Provide the (x, y) coordinate of the cell's center where the given text is located.  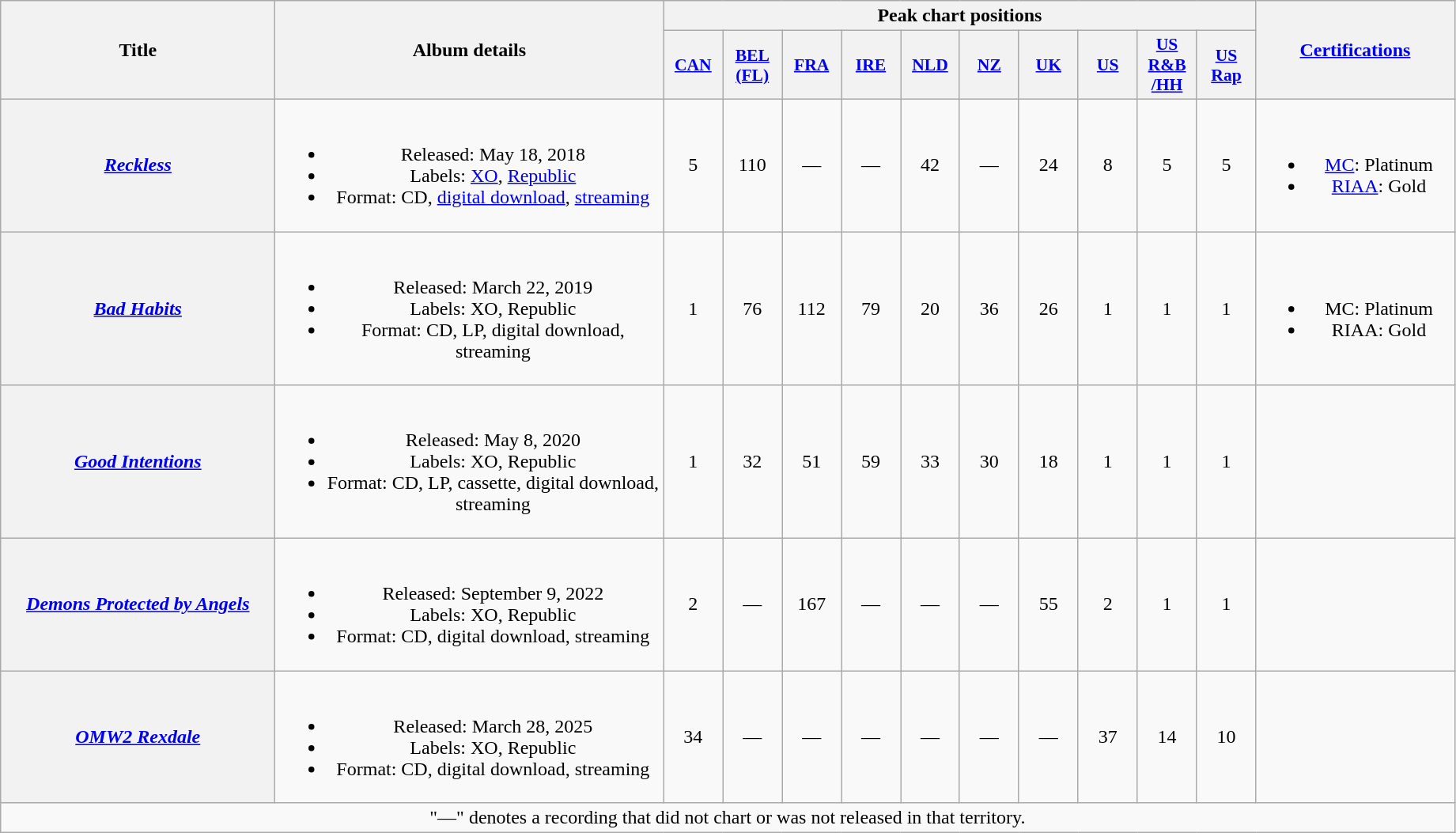
Peak chart positions (960, 16)
Released: September 9, 2022Labels: XO, RepublicFormat: CD, digital download, streaming (470, 604)
30 (989, 462)
NZ (989, 65)
112 (811, 308)
110 (753, 165)
BEL(FL) (753, 65)
OMW2 Rexdale (138, 737)
UK (1049, 65)
USRap (1226, 65)
8 (1107, 165)
NLD (930, 65)
IRE (872, 65)
Released: March 22, 2019Labels: XO, RepublicFormat: CD, LP, digital download, streaming (470, 308)
24 (1049, 165)
10 (1226, 737)
14 (1167, 737)
34 (693, 737)
42 (930, 165)
26 (1049, 308)
167 (811, 604)
36 (989, 308)
Title (138, 51)
"—" denotes a recording that did not chart or was not released in that territory. (728, 818)
Released: May 8, 2020Labels: XO, RepublicFormat: CD, LP, cassette, digital download, streaming (470, 462)
Demons Protected by Angels (138, 604)
18 (1049, 462)
55 (1049, 604)
USR&B/HH (1167, 65)
79 (872, 308)
33 (930, 462)
Reckless (138, 165)
Good Intentions (138, 462)
CAN (693, 65)
Released: March 28, 2025Labels: XO, RepublicFormat: CD, digital download, streaming (470, 737)
32 (753, 462)
US (1107, 65)
Album details (470, 51)
20 (930, 308)
51 (811, 462)
59 (872, 462)
FRA (811, 65)
37 (1107, 737)
Released: May 18, 2018Labels: XO, RepublicFormat: CD, digital download, streaming (470, 165)
76 (753, 308)
Certifications (1356, 51)
Bad Habits (138, 308)
